Pinpoint the cell where the given text exists, returning its [X, Y] midpoint coordinate. 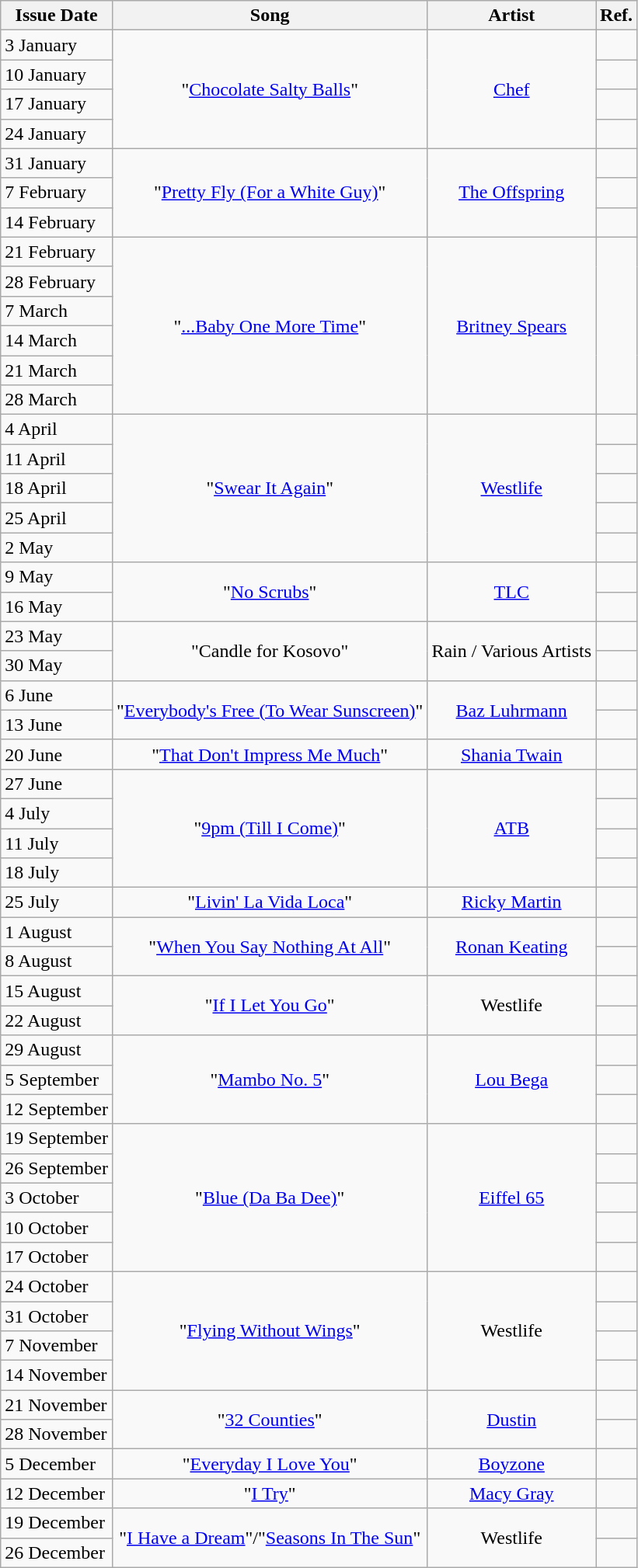
13 June [57, 725]
22 August [57, 1020]
26 September [57, 1168]
Song [269, 16]
TLC [511, 592]
14 November [57, 1375]
"Chocolate Salty Balls" [269, 89]
"Blue (Da Ba Dee)" [269, 1198]
20 June [57, 754]
7 March [57, 311]
"I Have a Dream"/"Seasons In The Sun" [269, 1538]
31 October [57, 1316]
6 June [57, 695]
4 April [57, 429]
Shania Twain [511, 754]
7 November [57, 1346]
Issue Date [57, 16]
24 January [57, 134]
18 April [57, 488]
"Everyday I Love You" [269, 1464]
11 July [57, 843]
17 January [57, 104]
2 May [57, 548]
3 October [57, 1198]
29 August [57, 1050]
26 December [57, 1552]
"Pretty Fly (For a White Guy)" [269, 193]
9 May [57, 577]
Boyzone [511, 1464]
17 October [57, 1257]
31 January [57, 163]
19 December [57, 1523]
"No Scrubs" [269, 592]
Baz Luhrmann [511, 710]
7 February [57, 193]
14 March [57, 340]
Macy Gray [511, 1493]
11 April [57, 459]
18 July [57, 873]
12 December [57, 1493]
Chef [511, 89]
5 December [57, 1464]
Lou Bega [511, 1080]
24 October [57, 1286]
28 February [57, 281]
10 January [57, 75]
15 August [57, 991]
Ricky Martin [511, 902]
1 August [57, 932]
"32 Counties" [269, 1420]
14 February [57, 222]
27 June [57, 784]
28 March [57, 400]
"Candle for Kosovo" [269, 651]
"Flying Without Wings" [269, 1330]
ATB [511, 828]
The Offspring [511, 193]
"If I Let You Go" [269, 1006]
Ronan Keating [511, 947]
30 May [57, 666]
12 September [57, 1109]
"...Baby One More Time" [269, 325]
"Everybody's Free (To Wear Sunscreen)" [269, 710]
Dustin [511, 1420]
21 February [57, 252]
4 July [57, 813]
Eiffel 65 [511, 1198]
"Swear It Again" [269, 488]
21 November [57, 1405]
"Livin' La Vida Loca" [269, 902]
5 September [57, 1080]
10 October [57, 1227]
16 May [57, 607]
19 September [57, 1139]
"Mambo No. 5" [269, 1080]
"9pm (Till I Come)" [269, 828]
"When You Say Nothing At All" [269, 947]
25 April [57, 518]
21 March [57, 370]
23 May [57, 636]
8 August [57, 961]
25 July [57, 902]
28 November [57, 1434]
"I Try" [269, 1493]
Rain / Various Artists [511, 651]
3 January [57, 45]
"That Don't Impress Me Much" [269, 754]
Ref. [617, 16]
Britney Spears [511, 325]
Artist [511, 16]
